Search for the cell housing the specified text and yield its (X, Y) center coordinate. 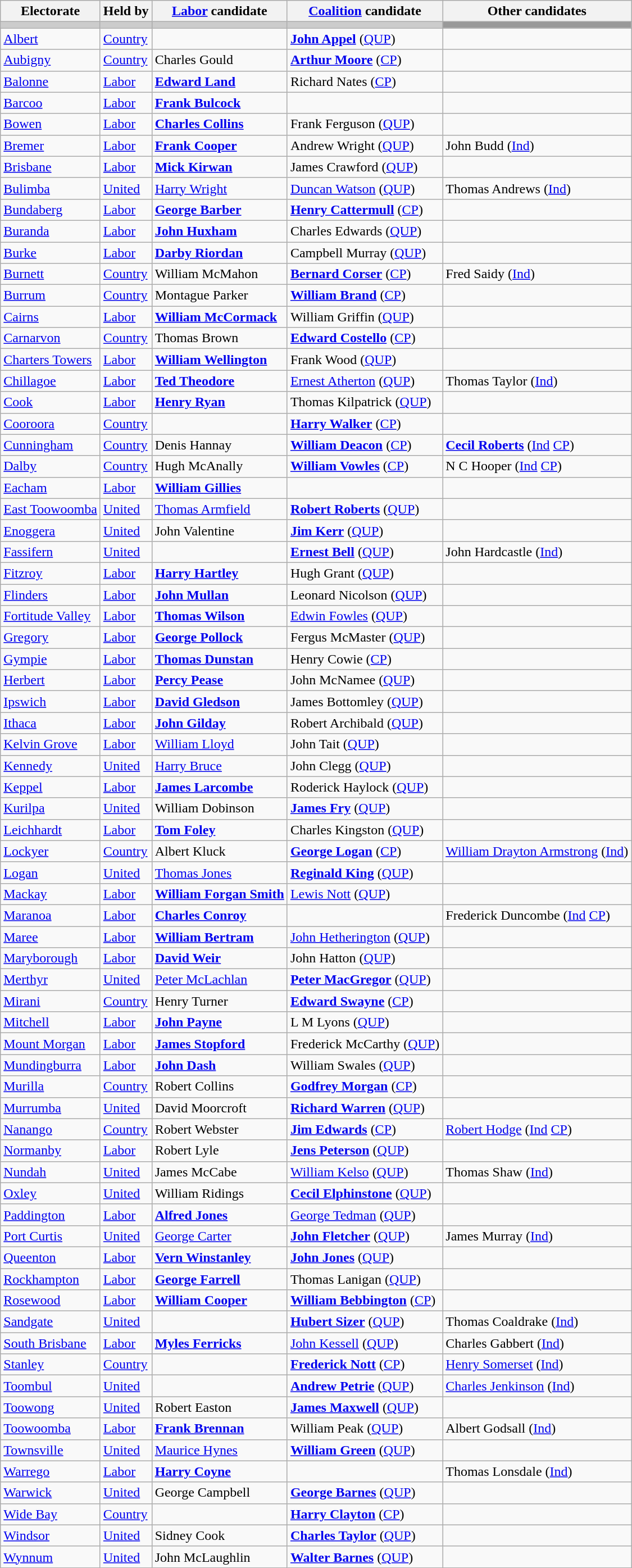
William Swales (QUP) (365, 1065)
Thomas Brown (219, 338)
Cecil Elphinstone (QUP) (365, 1193)
Duncan Watson (QUP) (365, 188)
John Huxham (219, 231)
Frank Cooper (219, 146)
Frederick Nott (CP) (365, 1365)
William Green (QUP) (365, 1450)
John Budd (Ind) (537, 146)
Thomas Kilpatrick (QUP) (365, 402)
Windsor (51, 1535)
Thomas Armfield (219, 509)
William Forgan Smith (219, 894)
Cunningham (51, 445)
Edward Costello (CP) (365, 338)
Henry Cowie (CP) (365, 659)
Jim Kerr (QUP) (365, 530)
Coalition candidate (365, 11)
Balonne (51, 81)
Jim Edwards (CP) (365, 1129)
Charles Kingston (QUP) (365, 830)
Charles Jenkinson (Ind) (537, 1386)
Maurice Hynes (219, 1450)
William McCormack (219, 317)
John Dash (219, 1065)
Alfred Jones (219, 1215)
Keppel (51, 787)
William Cooper (219, 1301)
Burke (51, 252)
East Toowoomba (51, 509)
William Peak (QUP) (365, 1429)
Dalby (51, 466)
William McMahon (219, 274)
Thomas Wilson (219, 616)
William Vowles (CP) (365, 466)
Thomas Taylor (Ind) (537, 381)
George Barber (219, 210)
John Appel (QUP) (365, 39)
Tom Foley (219, 830)
Ted Theodore (219, 381)
Hugh McAnally (219, 466)
Frank Ferguson (QUP) (365, 124)
Robert Easton (219, 1407)
Bernard Corser (CP) (365, 274)
Harry Coyne (219, 1471)
Logan (51, 872)
William Drayton Armstrong (Ind) (537, 851)
Peter McLachlan (219, 980)
Mitchell (51, 1022)
James Maxwell (QUP) (365, 1407)
Henry Ryan (219, 402)
John McNamee (QUP) (365, 680)
Cairns (51, 317)
Oxley (51, 1193)
William Bebbington (CP) (365, 1301)
Henry Somerset (Ind) (537, 1365)
Fergus McMaster (QUP) (365, 638)
Thomas Coaldrake (Ind) (537, 1322)
Murrumba (51, 1108)
John Kessell (QUP) (365, 1343)
Montague Parker (219, 296)
Charles Edwards (QUP) (365, 231)
Andrew Petrie (QUP) (365, 1386)
Frederick McCarthy (QUP) (365, 1044)
John Payne (219, 1022)
Percy Pease (219, 680)
Mount Morgan (51, 1044)
Harry Bruce (219, 766)
Lewis Nott (QUP) (365, 894)
Cecil Roberts (Ind CP) (537, 445)
Other candidates (537, 11)
William Lloyd (219, 744)
Albert Godsall (Ind) (537, 1429)
Godfrey Morgan (CP) (365, 1087)
Henry Cattermull (CP) (365, 210)
Lockyer (51, 851)
George Barnes (QUP) (365, 1493)
John Gilday (219, 723)
John McLaughlin (219, 1557)
Ithaca (51, 723)
William Wellington (219, 360)
Maree (51, 937)
South Brisbane (51, 1343)
Robert Webster (219, 1129)
Aubigny (51, 60)
William Brand (CP) (365, 296)
David Weir (219, 958)
Bowen (51, 124)
Toowong (51, 1407)
Richard Warren (QUP) (365, 1108)
Thomas Andrews (Ind) (537, 188)
Frank Wood (QUP) (365, 360)
Buranda (51, 231)
Harry Clayton (CP) (365, 1514)
Frederick Duncombe (Ind CP) (537, 915)
Darby Riordan (219, 252)
Nundah (51, 1172)
Wide Bay (51, 1514)
Herbert (51, 680)
Charles Taylor (QUP) (365, 1535)
Held by (126, 11)
John Fletcher (QUP) (365, 1236)
John Valentine (219, 530)
Albert (51, 39)
Thomas Lanigan (QUP) (365, 1279)
Enoggera (51, 530)
James Stopford (219, 1044)
N C Hooper (Ind CP) (537, 466)
Flinders (51, 595)
Maranoa (51, 915)
John Hardcastle (Ind) (537, 552)
John Tait (QUP) (365, 744)
Charles Collins (219, 124)
William Bertram (219, 937)
George Farrell (219, 1279)
Burnett (51, 274)
Toowoomba (51, 1429)
Myles Ferricks (219, 1343)
Leonard Nicolson (QUP) (365, 595)
Frank Bulcock (219, 103)
Robert Roberts (QUP) (365, 509)
Barcoo (51, 103)
Stanley (51, 1365)
Reginald King (QUP) (365, 872)
Henry Turner (219, 1001)
Gregory (51, 638)
William Dobinson (219, 808)
Thomas Shaw (Ind) (537, 1172)
James Larcombe (219, 787)
Roderick Haylock (QUP) (365, 787)
Peter MacGregor (QUP) (365, 980)
George Logan (CP) (365, 851)
Queenton (51, 1257)
William Gillies (219, 488)
George Pollock (219, 638)
Kurilpa (51, 808)
Burrum (51, 296)
John Clegg (QUP) (365, 766)
Robert Collins (219, 1087)
Edwin Fowles (QUP) (365, 616)
Ipswich (51, 702)
Frank Brennan (219, 1429)
James Crawford (QUP) (365, 167)
Mundingburra (51, 1065)
Murilla (51, 1087)
Fassifern (51, 552)
Andrew Wright (QUP) (365, 146)
Bulimba (51, 188)
Warwick (51, 1493)
Robert Hodge (Ind CP) (537, 1129)
Rockhampton (51, 1279)
Chillagoe (51, 381)
Charles Gabbert (Ind) (537, 1343)
George Campbell (219, 1493)
George Carter (219, 1236)
Walter Barnes (QUP) (365, 1557)
Cook (51, 402)
Bundaberg (51, 210)
Gympie (51, 659)
Toombul (51, 1386)
Townsville (51, 1450)
Richard Nates (CP) (365, 81)
James McCabe (219, 1172)
L M Lyons (QUP) (365, 1022)
Maryborough (51, 958)
Paddington (51, 1215)
John Hetherington (QUP) (365, 937)
David Moorcroft (219, 1108)
Vern Winstanley (219, 1257)
Robert Archibald (QUP) (365, 723)
Fred Saidy (Ind) (537, 274)
Mirani (51, 1001)
John Jones (QUP) (365, 1257)
Leichhardt (51, 830)
James Bottomley (QUP) (365, 702)
Sandgate (51, 1322)
Harry Walker (CP) (365, 424)
James Murray (Ind) (537, 1236)
Thomas Lonsdale (Ind) (537, 1471)
Hugh Grant (QUP) (365, 573)
Sidney Cook (219, 1535)
Wynnum (51, 1557)
William Ridings (219, 1193)
Labor candidate (219, 11)
Thomas Jones (219, 872)
Rosewood (51, 1301)
Warrego (51, 1471)
Cooroora (51, 424)
Normanby (51, 1151)
Mick Kirwan (219, 167)
Kennedy (51, 766)
Harry Hartley (219, 573)
David Gledson (219, 702)
Ernest Bell (QUP) (365, 552)
Charters Towers (51, 360)
James Fry (QUP) (365, 808)
Carnarvon (51, 338)
Denis Hannay (219, 445)
Mackay (51, 894)
John Hatton (QUP) (365, 958)
Hubert Sizer (QUP) (365, 1322)
Charles Gould (219, 60)
Port Curtis (51, 1236)
Brisbane (51, 167)
Ernest Atherton (QUP) (365, 381)
Arthur Moore (CP) (365, 60)
Robert Lyle (219, 1151)
Jens Peterson (QUP) (365, 1151)
Fitzroy (51, 573)
Harry Wright (219, 188)
Bremer (51, 146)
Nanango (51, 1129)
Edward Swayne (CP) (365, 1001)
Charles Conroy (219, 915)
Albert Kluck (219, 851)
Edward Land (219, 81)
Merthyr (51, 980)
Fortitude Valley (51, 616)
William Griffin (QUP) (365, 317)
Campbell Murray (QUP) (365, 252)
William Deacon (CP) (365, 445)
Thomas Dunstan (219, 659)
Kelvin Grove (51, 744)
Eacham (51, 488)
George Tedman (QUP) (365, 1215)
Electorate (51, 11)
John Mullan (219, 595)
William Kelso (QUP) (365, 1172)
